Determine the [X, Y] coordinate at the center of the cell enclosing the given text.  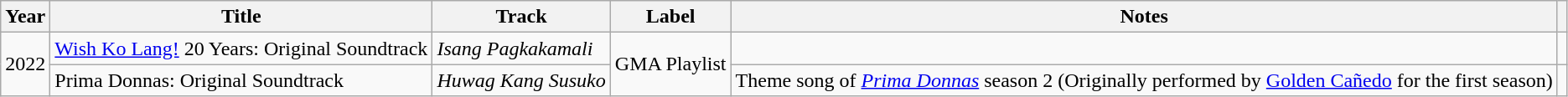
Track [521, 17]
GMA Playlist [670, 64]
Huwag Kang Susuko [521, 80]
Isang Pagkakamali [521, 48]
Label [670, 17]
2022 [25, 64]
Notes [1144, 17]
Prima Donnas: Original Soundtrack [241, 80]
Title [241, 17]
Wish Ko Lang! 20 Years: Original Soundtrack [241, 48]
Theme song of Prima Donnas season 2 (Originally performed by Golden Cañedo for the first season) [1144, 80]
Year [25, 17]
